Output the (x, y) coordinate of the center of the cell containing the given text.  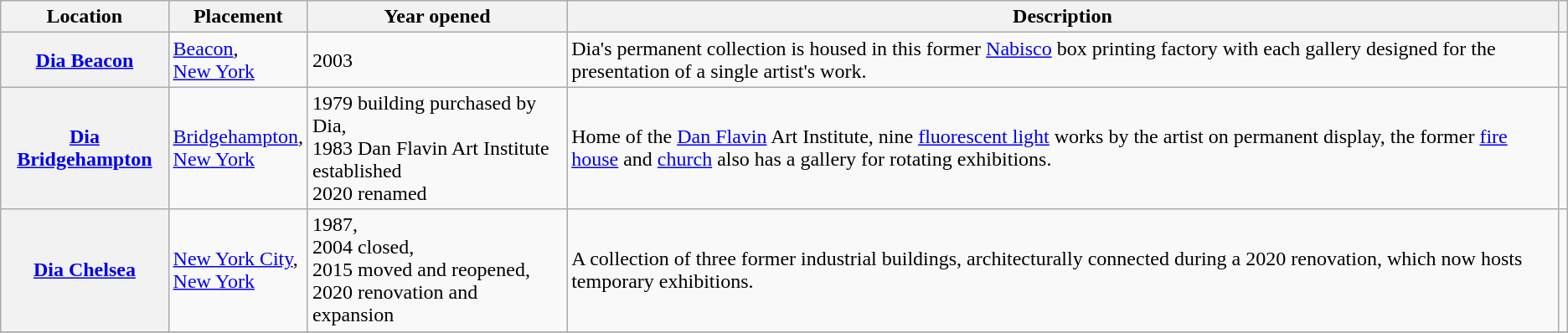
Dia Beacon (85, 60)
Year opened (437, 17)
Description (1063, 17)
New York City,New York (238, 270)
2003 (437, 60)
Placement (238, 17)
Bridgehampton,New York (238, 148)
Dia Chelsea (85, 270)
Dia Bridgehampton (85, 148)
Beacon,New York (238, 60)
1979 building purchased by Dia,1983 Dan Flavin Art Institute established2020 renamed (437, 148)
Location (85, 17)
1987,2004 closed,2015 moved and reopened,2020 renovation and expansion (437, 270)
A collection of three former industrial buildings, architecturally connected during a 2020 renovation, which now hosts temporary exhibitions. (1063, 270)
